Return (X, Y) of the center of cell containing provided text 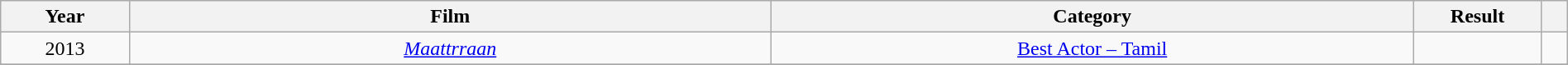
Year (65, 17)
Film (450, 17)
Category (1092, 17)
Result (1477, 17)
2013 (65, 48)
Maattrraan (450, 48)
Best Actor – Tamil (1092, 48)
